For the text-containing cell, return its midpoint in (x, y) coordinate format. 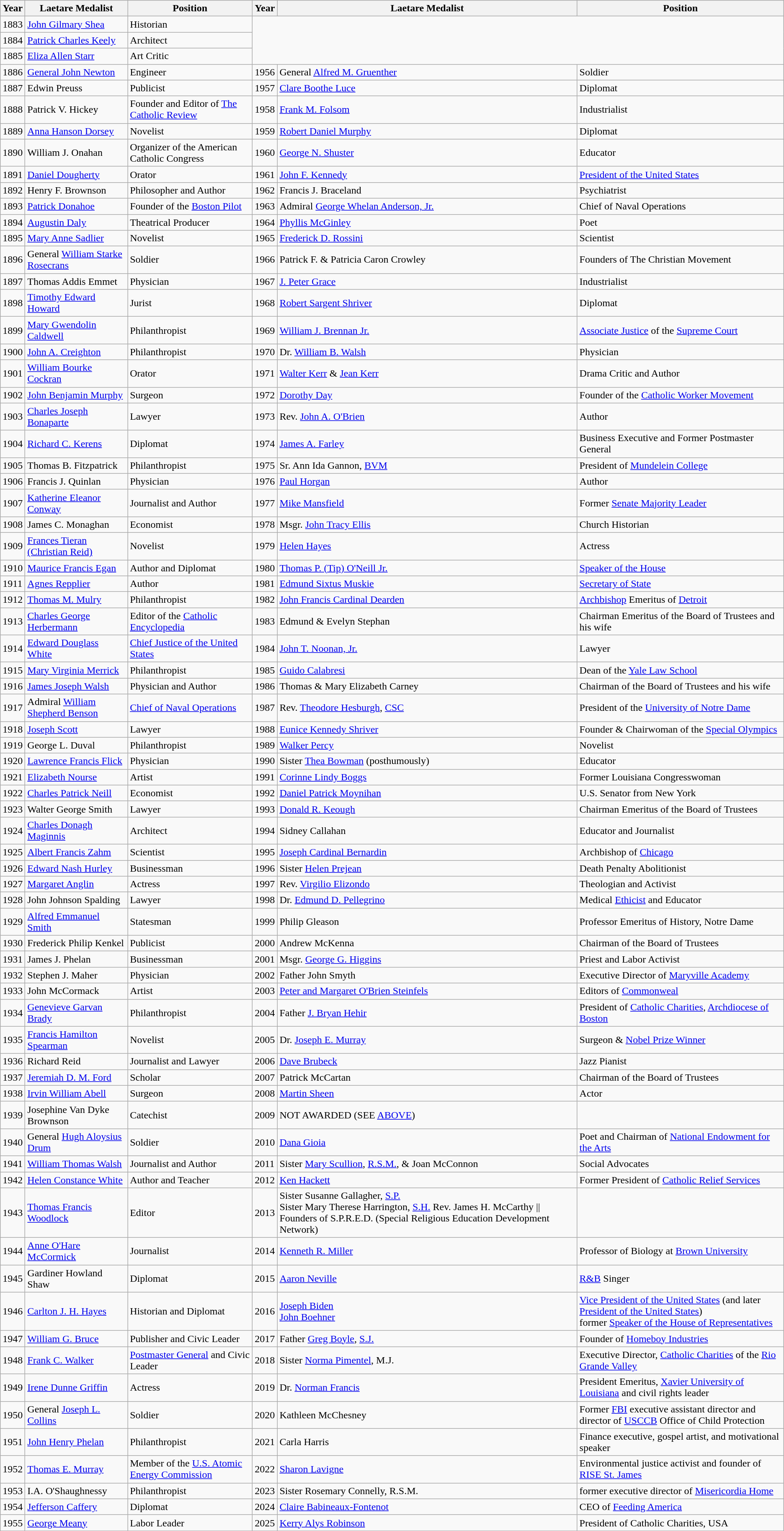
1909 (13, 546)
1911 (13, 584)
James A. Farley (427, 444)
Aaron Neville (427, 1278)
U.S. Senator from New York (680, 793)
1995 (265, 852)
Richard Reid (76, 1061)
Theatrical Producer (190, 222)
Elizabeth Nourse (76, 777)
J. Peter Grace (427, 281)
1949 (13, 1387)
Philosopher and Author (190, 190)
Msgr. John Tracy Ellis (427, 524)
Journalist and Lawyer (190, 1061)
1974 (265, 444)
Anna Hanson Dorsey (76, 131)
Death Penalty Abolitionist (680, 868)
2019 (265, 1387)
General William Starke Rosecrans (76, 260)
Associate Justice of the Supreme Court (680, 330)
Henry F. Brownson (76, 190)
1959 (265, 131)
Archbishop Emeritus of Detroit (680, 600)
Physician and Author (190, 686)
1948 (13, 1361)
Kerry Alys Robinson (427, 1523)
Robert Daniel Murphy (427, 131)
Thomas & Mary Elizabeth Carney (427, 686)
1970 (265, 352)
1969 (265, 330)
John Henry Phelan (76, 1442)
1922 (13, 793)
Chairman Emeritus of the Board of Trustees (680, 809)
Dr. Joseph E. Murray (427, 1040)
Francis J. Braceland (427, 190)
1939 (13, 1115)
1976 (265, 481)
1979 (265, 546)
1903 (13, 416)
1978 (265, 524)
1908 (13, 524)
Clare Boothe Luce (427, 88)
Author and Diplomat (190, 568)
Kenneth R. Miller (427, 1252)
1898 (13, 303)
Guido Calabresi (427, 670)
2025 (265, 1523)
Robert Sargent Shriver (427, 303)
Chairman of the Board of Trustees and his wife (680, 686)
1904 (13, 444)
2004 (265, 1013)
Poet (680, 222)
Mary Gwendolin Caldwell (76, 330)
Frederick Philip Kenkel (76, 943)
General Joseph L. Collins (76, 1415)
Lawrence Francis Flick (76, 761)
1929 (13, 922)
1990 (265, 761)
Statesman (190, 922)
Environmental justice activist and founder of RISE St. James (680, 1469)
1925 (13, 852)
Rev. Virgilio Elizondo (427, 884)
Daniel Patrick Moynihan (427, 793)
Anne O'Hare McCormick (76, 1252)
1893 (13, 206)
1960 (265, 152)
Sister Norma Pimentel, M.J. (427, 1361)
1946 (13, 1312)
Speaker of the House (680, 568)
1965 (265, 238)
Joseph Scott (76, 729)
1927 (13, 884)
1934 (13, 1013)
1899 (13, 330)
Katherine Eleanor Conway (76, 503)
Publisher and Civic Leader (190, 1339)
Executive Director of Maryville Academy (680, 975)
Phyllis McGinley (427, 222)
1943 (13, 1213)
Historian (190, 24)
2011 (265, 1164)
2021 (265, 1442)
1912 (13, 600)
1895 (13, 238)
1964 (265, 222)
2003 (265, 991)
1897 (13, 281)
William Thomas Walsh (76, 1164)
General Alfred M. Gruenther (427, 72)
NOT AWARDED (SEE ABOVE) (427, 1115)
I.A. O'Shaughnessy (76, 1491)
Chairman Emeritus of the Board of Trustees and his wife (680, 622)
1923 (13, 809)
2023 (265, 1491)
George Meany (76, 1523)
Father J. Bryan Hehir (427, 1013)
President of the United States (680, 174)
2013 (265, 1213)
1989 (265, 745)
Mary Virginia Merrick (76, 670)
John A. Creighton (76, 352)
Rev. John A. O'Brien (427, 416)
2012 (265, 1180)
Editor of the Catholic Encyclopedia (190, 622)
Former FBI executive assistant director and director of USCCB Office of Child Protection (680, 1415)
1980 (265, 568)
John McCormack (76, 991)
Donald R. Keough (427, 809)
1941 (13, 1164)
1966 (265, 260)
Mary Anne Sadlier (76, 238)
1986 (265, 686)
George N. Shuster (427, 152)
1931 (13, 959)
William J. Onahan (76, 152)
Frederick D. Rossini (427, 238)
Thomas Addis Emmet (76, 281)
1916 (13, 686)
Peter and Margaret O'Brien Steinfels (427, 991)
1981 (265, 584)
1900 (13, 352)
1993 (265, 809)
1991 (265, 777)
Frances Tieran (Christian Reid) (76, 546)
2007 (265, 1077)
Mike Mansfield (427, 503)
1952 (13, 1469)
1885 (13, 56)
William G. Bruce (76, 1339)
Sr. Ann Ida Gannon, BVM (427, 465)
John Benjamin Murphy (76, 395)
1937 (13, 1077)
1956 (265, 72)
1967 (265, 281)
1992 (265, 793)
Edmund Sixtus Muskie (427, 584)
Founder of Homeboy Industries (680, 1339)
Edward Nash Hurley (76, 868)
Archbishop of Chicago (680, 852)
1894 (13, 222)
Secretary of State (680, 584)
1892 (13, 190)
1936 (13, 1061)
2018 (265, 1361)
Postmaster General and Civic Leader (190, 1361)
1896 (13, 260)
Patrick V. Hickey (76, 110)
1975 (265, 465)
1985 (265, 670)
Labor Leader (190, 1523)
2024 (265, 1507)
1917 (13, 708)
Scholar (190, 1077)
1926 (13, 868)
John T. Noonan, Jr. (427, 648)
2008 (265, 1093)
Jeremiah D. M. Ford (76, 1077)
1930 (13, 943)
Martin Sheen (427, 1093)
1951 (13, 1442)
1994 (265, 830)
Jurist (190, 303)
1910 (13, 568)
1921 (13, 777)
1998 (265, 900)
Philip Gleason (427, 922)
Sister Helen Prejean (427, 868)
Vice President of the United States (and later President of the United States)former Speaker of the House of Representatives (680, 1312)
Priest and Labor Activist (680, 959)
1982 (265, 600)
1968 (265, 303)
1940 (13, 1142)
Carlton J. H. Hayes (76, 1312)
Edward Douglass White (76, 648)
1924 (13, 830)
Ken Hackett (427, 1180)
Social Advocates (680, 1164)
Patrick McCartan (427, 1077)
Professor Emeritus of History, Notre Dame (680, 922)
2022 (265, 1469)
Historian and Diplomat (190, 1312)
Journalist (190, 1252)
Engineer (190, 72)
Charles Donagh Maginnis (76, 830)
Frank M. Folsom (427, 110)
Walter George Smith (76, 809)
1953 (13, 1491)
1884 (13, 40)
Eliza Allen Starr (76, 56)
Joseph Cardinal Bernardin (427, 852)
Augustin Daly (76, 222)
Theologian and Activist (680, 884)
Frank C. Walker (76, 1361)
1987 (265, 708)
President Emeritus, Xavier University of Louisiana and civil rights leader (680, 1387)
Paul Horgan (427, 481)
Genevieve Garvan Brady (76, 1013)
2006 (265, 1061)
Gardiner Howland Shaw (76, 1278)
Maurice Francis Egan (76, 568)
1883 (13, 24)
2010 (265, 1142)
General Hugh Aloysius Drum (76, 1142)
Irene Dunne Griffin (76, 1387)
2020 (265, 1415)
1901 (13, 374)
2001 (265, 959)
Charles Joseph Bonaparte (76, 416)
Edmund & Evelyn Stephan (427, 622)
Jefferson Caffery (76, 1507)
Andrew McKenna (427, 943)
1935 (13, 1040)
1945 (13, 1278)
Dr. Edmund D. Pellegrino (427, 900)
R&B Singer (680, 1278)
Surgeon & Nobel Prize Winner (680, 1040)
Dr. William B. Walsh (427, 352)
Patrick F. & Patricia Caron Crowley (427, 260)
2016 (265, 1312)
Organizer of the American Catholic Congress (190, 152)
Francis J. Quinlan (76, 481)
James Joseph Walsh (76, 686)
Dr. Norman Francis (427, 1387)
Art Critic (190, 56)
Thomas P. (Tip) O'Neill Jr. (427, 568)
Josephine Van Dyke Brownson (76, 1115)
CEO of Feeding America (680, 1507)
Executive Director, Catholic Charities of the Rio Grande Valley (680, 1361)
1947 (13, 1339)
1972 (265, 395)
Margaret Anglin (76, 884)
General John Newton (76, 72)
Edwin Preuss (76, 88)
Sharon Lavigne (427, 1469)
Thomas Francis Woodlock (76, 1213)
Drama Critic and Author (680, 374)
1963 (265, 206)
Father Greg Boyle, S.J. (427, 1339)
Patrick Charles Keely (76, 40)
1887 (13, 88)
Sister Thea Bowman (posthumously) (427, 761)
1932 (13, 975)
1915 (13, 670)
Dana Gioia (427, 1142)
1988 (265, 729)
Msgr. George G. Higgins (427, 959)
Professor of Biology at Brown University (680, 1252)
William J. Brennan Jr. (427, 330)
1889 (13, 131)
1890 (13, 152)
John Johnson Spalding (76, 900)
Thomas M. Mulry (76, 600)
1913 (13, 622)
1997 (265, 884)
Sidney Callahan (427, 830)
2000 (265, 943)
Thomas E. Murray (76, 1469)
1984 (265, 648)
Jazz Pianist (680, 1061)
Charles George Herbermann (76, 622)
1891 (13, 174)
1973 (265, 416)
1957 (265, 88)
1950 (13, 1415)
Former President of Catholic Relief Services (680, 1180)
2002 (265, 975)
Catechist (190, 1115)
Founder of the Boston Pilot (190, 206)
1928 (13, 900)
Actor (680, 1093)
1955 (13, 1523)
John Gilmary Shea (76, 24)
1971 (265, 374)
President of Catholic Charities, Archdiocese of Boston (680, 1013)
2014 (265, 1252)
Former Senate Majority Leader (680, 503)
John Francis Cardinal Dearden (427, 600)
1996 (265, 868)
Stephen J. Maher (76, 975)
Rev. Theodore Hesburgh, CSC (427, 708)
Educator and Journalist (680, 830)
Founder of the Catholic Worker Movement (680, 395)
Father John Smyth (427, 975)
John F. Kennedy (427, 174)
1907 (13, 503)
Former Louisiana Congresswoman (680, 777)
Dave Brubeck (427, 1061)
1983 (265, 622)
James C. Monaghan (76, 524)
Richard C. Kerens (76, 444)
1958 (265, 110)
1888 (13, 110)
Charles Patrick Neill (76, 793)
Joseph BidenJohn Boehner (427, 1312)
Member of the U.S. Atomic Energy Commission (190, 1469)
Business Executive and Former Postmaster General (680, 444)
2005 (265, 1040)
Sister Rosemary Connelly, R.S.M. (427, 1491)
Poet and Chairman of National Endowment for the Arts (680, 1142)
1918 (13, 729)
1938 (13, 1093)
former executive director of Misericordia Home (680, 1491)
2015 (265, 1278)
Founders of The Christian Movement (680, 260)
President of Catholic Charities, USA (680, 1523)
1942 (13, 1180)
President of Mundelein College (680, 465)
Founder and Editor of The Catholic Review (190, 110)
Dorothy Day (427, 395)
Founder & Chairwoman of the Special Olympics (680, 729)
Author and Teacher (190, 1180)
Carla Harris (427, 1442)
Patrick Donahoe (76, 206)
Medical Ethicist and Educator (680, 900)
1999 (265, 922)
Editors of Commonweal (680, 991)
Timothy Edward Howard (76, 303)
Helen Hayes (427, 546)
Irvin William Abell (76, 1093)
Sister Mary Scullion, R.S.M., & Joan McConnon (427, 1164)
1919 (13, 745)
Helen Constance White (76, 1180)
1905 (13, 465)
1944 (13, 1252)
James J. Phelan (76, 959)
2017 (265, 1339)
Admiral George Whelan Anderson, Jr. (427, 206)
2009 (265, 1115)
1902 (13, 395)
1977 (265, 503)
1962 (265, 190)
1954 (13, 1507)
Finance executive, gospel artist, and motivational speaker (680, 1442)
Daniel Dougherty (76, 174)
Alfred Emmanuel Smith (76, 922)
Admiral William Shepherd Benson (76, 708)
William Bourke Cockran (76, 374)
Albert Francis Zahm (76, 852)
Dean of the Yale Law School (680, 670)
1914 (13, 648)
Editor (190, 1213)
Francis Hamilton Spearman (76, 1040)
1886 (13, 72)
1920 (13, 761)
Thomas B. Fitzpatrick (76, 465)
Chief Justice of the United States (190, 648)
Psychiatrist (680, 190)
Eunice Kennedy Shriver (427, 729)
Corinne Lindy Boggs (427, 777)
1933 (13, 991)
Walker Percy (427, 745)
Claire Babineaux-Fontenot (427, 1507)
George L. Duval (76, 745)
Walter Kerr & Jean Kerr (427, 374)
Kathleen McChesney (427, 1415)
1906 (13, 481)
Church Historian (680, 524)
1961 (265, 174)
Agnes Repplier (76, 584)
President of the University of Notre Dame (680, 708)
